Output the (X, Y) coordinate of the center of the cell containing the given text.  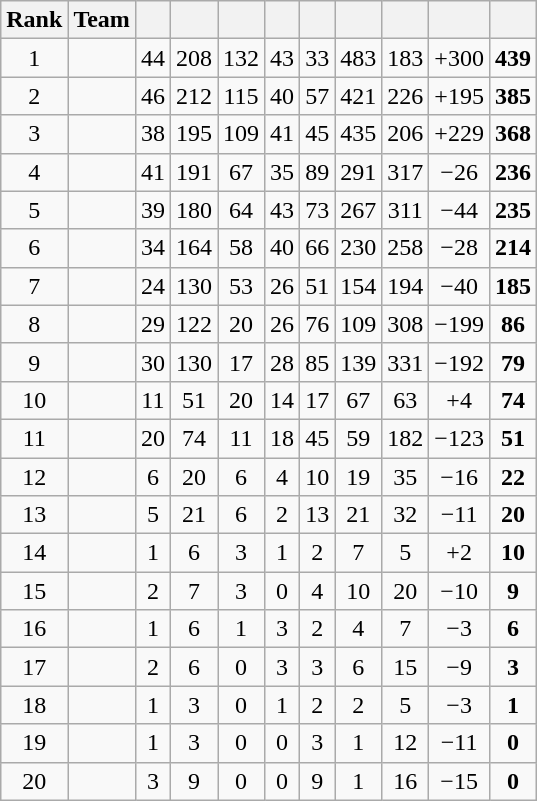
79 (512, 362)
115 (242, 96)
76 (318, 324)
164 (194, 248)
30 (152, 362)
439 (512, 58)
195 (194, 134)
−28 (460, 248)
+195 (460, 96)
317 (406, 172)
Team (102, 20)
Rank (34, 20)
+300 (460, 58)
8 (34, 324)
226 (406, 96)
331 (406, 362)
66 (318, 248)
−44 (460, 210)
−9 (460, 667)
−123 (460, 438)
308 (406, 324)
258 (406, 248)
+4 (460, 400)
230 (358, 248)
73 (318, 210)
206 (406, 134)
32 (406, 515)
34 (152, 248)
236 (512, 172)
85 (318, 362)
−15 (460, 781)
214 (512, 248)
185 (512, 286)
183 (406, 58)
291 (358, 172)
63 (406, 400)
33 (318, 58)
267 (358, 210)
−10 (460, 591)
212 (194, 96)
22 (512, 477)
28 (282, 362)
46 (152, 96)
−199 (460, 324)
385 (512, 96)
208 (194, 58)
−192 (460, 362)
421 (358, 96)
191 (194, 172)
57 (318, 96)
59 (358, 438)
139 (358, 362)
435 (358, 134)
86 (512, 324)
39 (152, 210)
311 (406, 210)
−40 (460, 286)
64 (242, 210)
58 (242, 248)
483 (358, 58)
122 (194, 324)
−16 (460, 477)
368 (512, 134)
+2 (460, 553)
29 (152, 324)
194 (406, 286)
38 (152, 134)
−26 (460, 172)
180 (194, 210)
+229 (460, 134)
132 (242, 58)
235 (512, 210)
154 (358, 286)
182 (406, 438)
44 (152, 58)
89 (318, 172)
24 (152, 286)
53 (242, 286)
